Return the (x, y) coordinate for the center point of the cell that contains the specified text.  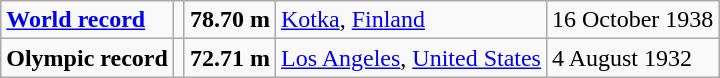
Olympic record (88, 58)
World record (88, 20)
16 October 1938 (632, 20)
72.71 m (230, 58)
Kotka, Finland (410, 20)
Los Angeles, United States (410, 58)
78.70 m (230, 20)
4 August 1932 (632, 58)
